Determine the [X, Y] coordinate at the center of the cell enclosing the given text.  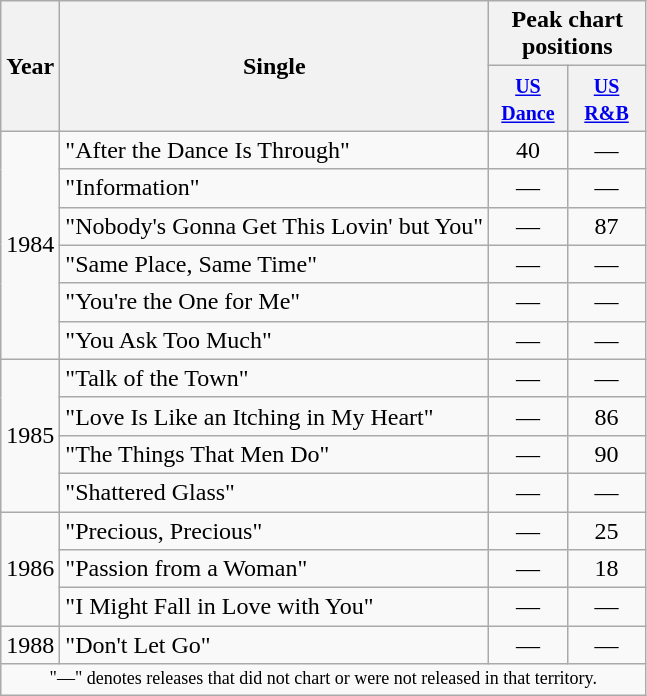
"Information" [274, 188]
86 [606, 416]
"Nobody's Gonna Get This Lovin' but You" [274, 226]
"You're the One for Me" [274, 302]
1984 [30, 245]
Single [274, 66]
US Dance [528, 98]
1985 [30, 435]
18 [606, 569]
40 [528, 150]
"Precious, Precious" [274, 531]
"I Might Fall in Love with You" [274, 607]
"After the Dance Is Through" [274, 150]
― [606, 150]
"You Ask Too Much" [274, 340]
"Love Is Like an Itching in My Heart" [274, 416]
"—" denotes releases that did not chart or were not released in that territory. [324, 680]
1986 [30, 569]
US R&B [606, 98]
"Shattered Glass" [274, 492]
"Talk of the Town" [274, 378]
Peak chart positions [568, 34]
"Don't Let Go" [274, 645]
90 [606, 454]
25 [606, 531]
"Same Place, Same Time" [274, 264]
Year [30, 66]
1988 [30, 645]
"Passion from a Woman" [274, 569]
"The Things That Men Do" [274, 454]
87 [606, 226]
